Search for the cell housing the specified text and yield its [x, y] center coordinate. 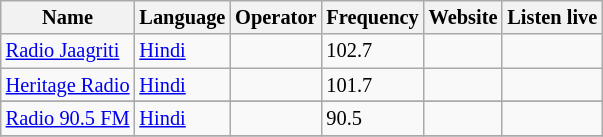
Radio 90.5 FM [68, 118]
Language [182, 17]
101.7 [372, 85]
Name [68, 17]
Listen live [552, 17]
102.7 [372, 51]
Frequency [372, 17]
Operator [276, 17]
Website [464, 17]
Radio Jaagriti [68, 51]
Heritage Radio [68, 85]
90.5 [372, 118]
